Search for the cell housing the specified text and yield its [x, y] center coordinate. 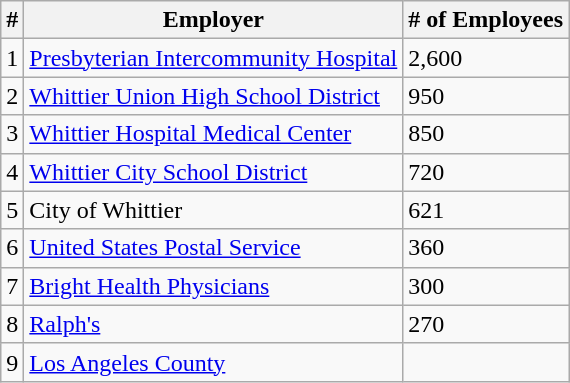
Los Angeles County [214, 362]
850 [486, 134]
United States Postal Service [214, 248]
300 [486, 286]
Employer [214, 20]
360 [486, 248]
# [12, 20]
5 [12, 210]
Whittier City School District [214, 172]
Whittier Union High School District [214, 96]
270 [486, 324]
4 [12, 172]
Bright Health Physicians [214, 286]
2 [12, 96]
6 [12, 248]
8 [12, 324]
Presbyterian Intercommunity Hospital [214, 58]
9 [12, 362]
Whittier Hospital Medical Center [214, 134]
950 [486, 96]
# of Employees [486, 20]
3 [12, 134]
621 [486, 210]
7 [12, 286]
City of Whittier [214, 210]
2,600 [486, 58]
720 [486, 172]
1 [12, 58]
Ralph's [214, 324]
